Scan for the cell matching the given text and deliver its [X, Y] coordinate at center. 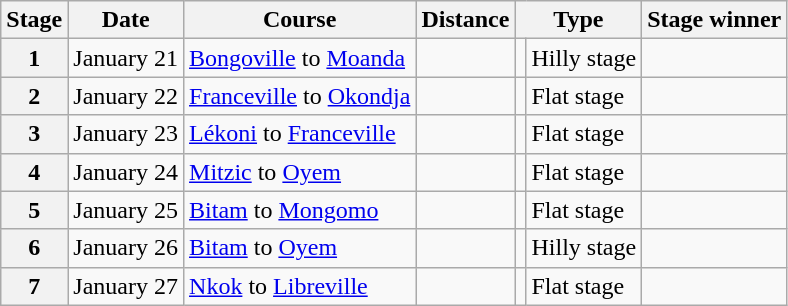
Stage winner [714, 20]
Mitzic to Oyem [300, 172]
Course [300, 20]
January 25 [126, 210]
January 26 [126, 248]
7 [34, 286]
5 [34, 210]
2 [34, 96]
January 24 [126, 172]
Bitam to Mongomo [300, 210]
January 23 [126, 134]
6 [34, 248]
January 22 [126, 96]
3 [34, 134]
Distance [466, 20]
January 27 [126, 286]
4 [34, 172]
January 21 [126, 58]
Franceville to Okondja [300, 96]
Type [578, 20]
Lékoni to Franceville [300, 134]
Stage [34, 20]
1 [34, 58]
Bongoville to Moanda [300, 58]
Nkok to Libreville [300, 286]
Bitam to Oyem [300, 248]
Date [126, 20]
